For the text-containing cell, return its midpoint in [X, Y] coordinate format. 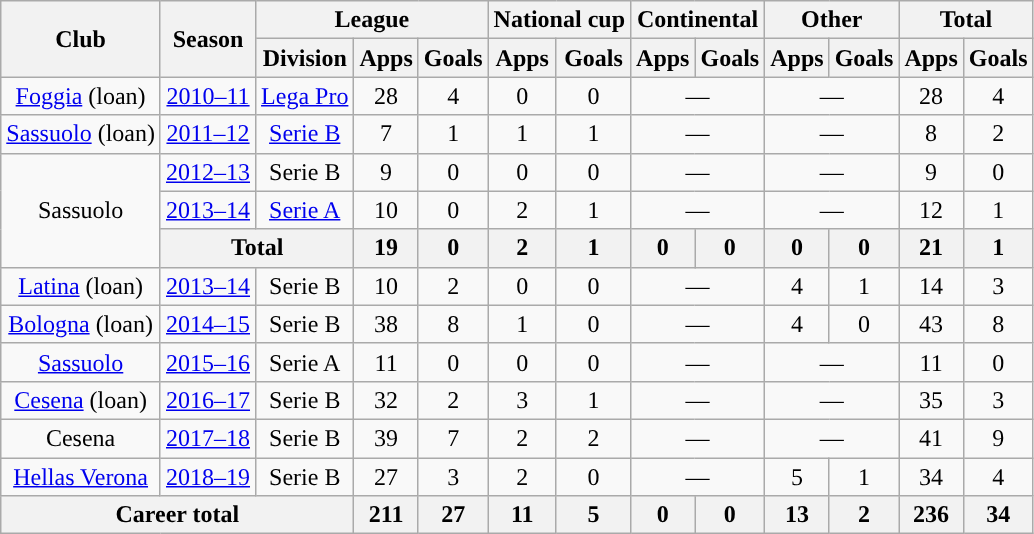
2018–19 [208, 477]
Division [305, 58]
2011–12 [208, 134]
35 [931, 400]
Hellas Verona [81, 477]
12 [931, 210]
211 [386, 515]
13 [797, 515]
41 [931, 438]
Season [208, 39]
38 [386, 324]
Sassuolo (loan) [81, 134]
Cesena [81, 438]
Other [832, 20]
236 [931, 515]
19 [386, 248]
43 [931, 324]
Club [81, 39]
2017–18 [208, 438]
2014–15 [208, 324]
Lega Pro [305, 96]
14 [931, 286]
Latina (loan) [81, 286]
2016–17 [208, 400]
21 [931, 248]
Bologna (loan) [81, 324]
32 [386, 400]
2012–13 [208, 172]
Cesena (loan) [81, 400]
Career total [178, 515]
National cup [559, 20]
2015–16 [208, 362]
39 [386, 438]
Foggia (loan) [81, 96]
League [372, 20]
Continental [698, 20]
2010–11 [208, 96]
